Capture the cell that displays the provided text and extract its (x, y) central coordinate. 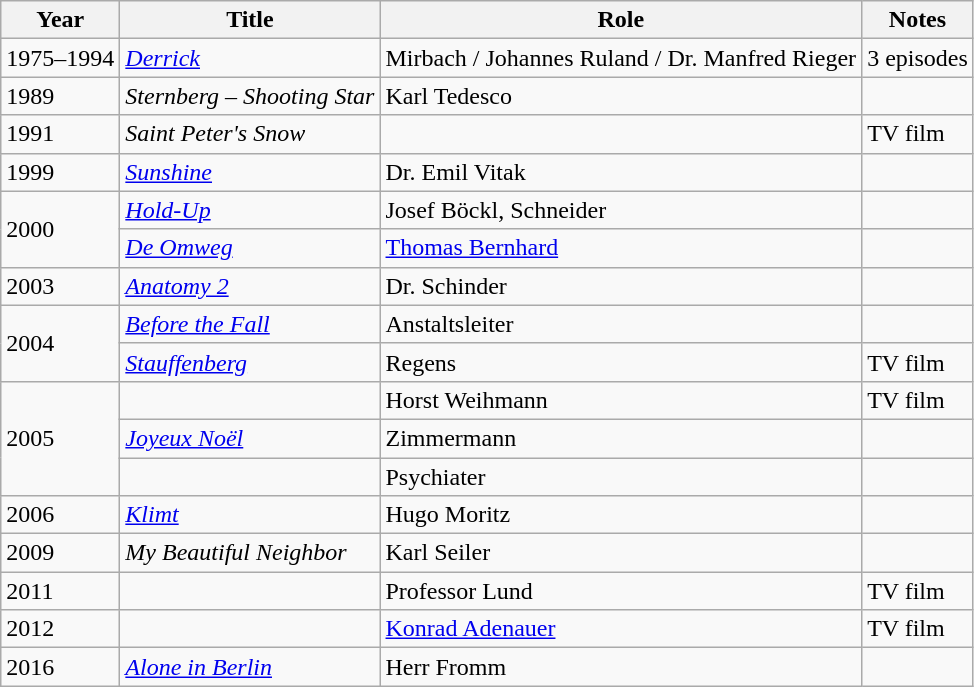
Professor Lund (621, 591)
2012 (60, 629)
Josef Böckl, Schneider (621, 210)
Saint Peter's Snow (250, 134)
Regens (621, 362)
2005 (60, 438)
1999 (60, 172)
Title (250, 20)
Hold-Up (250, 210)
2004 (60, 343)
2011 (60, 591)
Sunshine (250, 172)
Notes (918, 20)
Klimt (250, 515)
Thomas Bernhard (621, 248)
1975–1994 (60, 58)
Mirbach / Johannes Ruland / Dr. Manfred Rieger (621, 58)
Konrad Adenauer (621, 629)
2003 (60, 286)
Anatomy 2 (250, 286)
Karl Seiler (621, 553)
Psychiater (621, 477)
Zimmermann (621, 438)
3 episodes (918, 58)
Horst Weihmann (621, 400)
2000 (60, 229)
Before the Fall (250, 324)
De Omweg (250, 248)
2009 (60, 553)
Dr. Schinder (621, 286)
Anstaltsleiter (621, 324)
1989 (60, 96)
Karl Tedesco (621, 96)
My Beautiful Neighbor (250, 553)
Hugo Moritz (621, 515)
Dr. Emil Vitak (621, 172)
Role (621, 20)
Herr Fromm (621, 667)
2006 (60, 515)
Sternberg – Shooting Star (250, 96)
Year (60, 20)
2016 (60, 667)
Alone in Berlin (250, 667)
1991 (60, 134)
Joyeux Noël (250, 438)
Derrick (250, 58)
Stauffenberg (250, 362)
